Pinpoint the cell where the given text exists, returning its [x, y] midpoint coordinate. 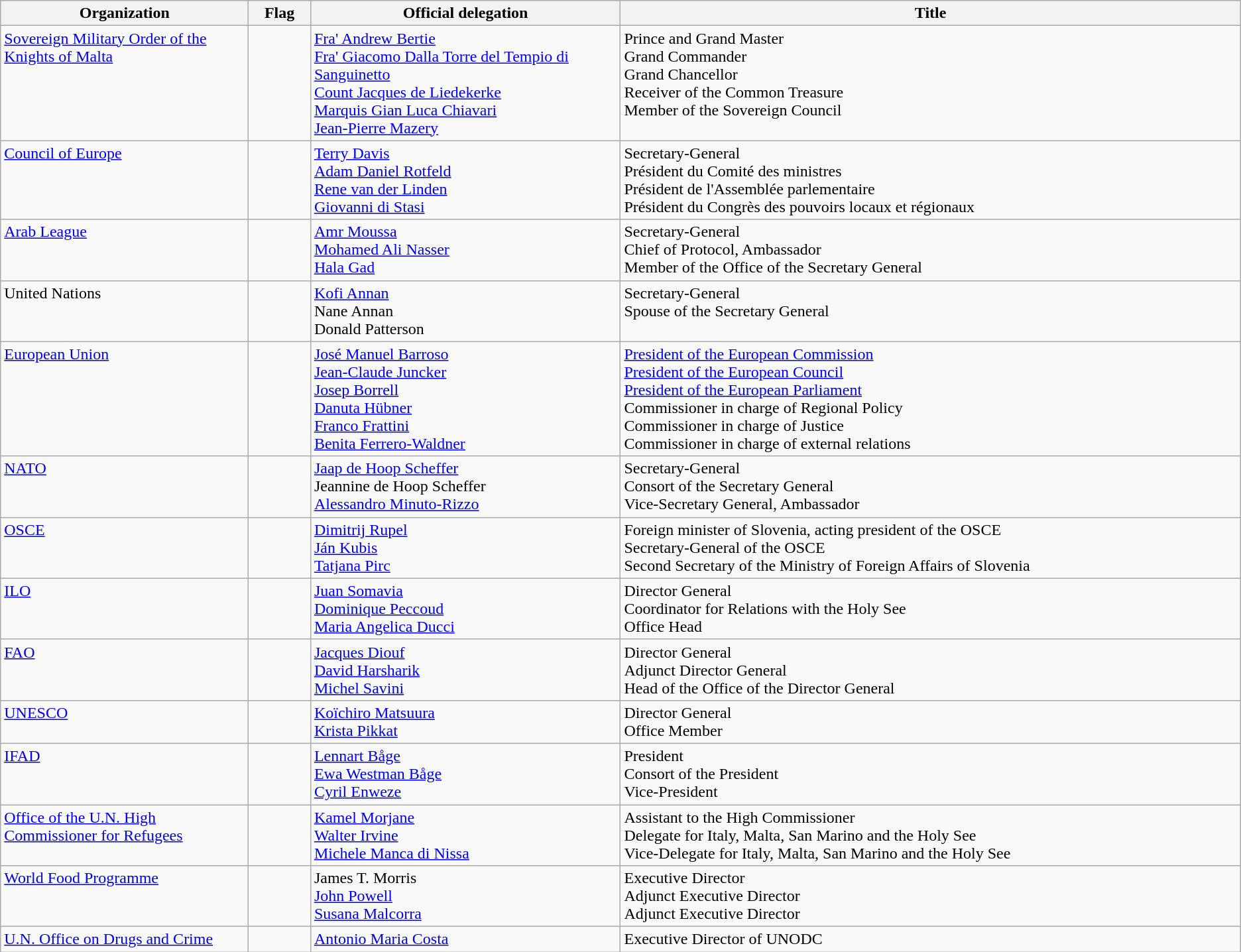
Director General Adjunct Director GeneralHead of the Office of the Director General [931, 670]
Fra' Andrew BertieFra' Giacomo Dalla Torre del Tempio di SanguinettoCount Jacques de LiedekerkeMarquis Gian Luca ChiavariJean-Pierre Mazery [465, 84]
FAO [125, 670]
Terry DavisAdam Daniel RotfeldRene van der LindenGiovanni di Stasi [465, 180]
Director GeneralCoordinator for Relations with the Holy SeeOffice Head [931, 609]
World Food Programme [125, 896]
Juan SomaviaDominique PeccoudMaria Angelica Ducci [465, 609]
Assistant to the High CommissionerDelegate for Italy, Malta, San Marino and the Holy See Vice-Delegate for Italy, Malta, San Marino and the Holy See [931, 835]
José Manuel BarrosoJean-Claude JunckerJosep BorrellDanuta HübnerFranco FrattiniBenita Ferrero-Waldner [465, 399]
U.N. Office on Drugs and Crime [125, 939]
Official delegation [465, 13]
Jaap de Hoop SchefferJeannine de Hoop SchefferAlessandro Minuto-Rizzo [465, 487]
NATO [125, 487]
Secretary-General Président du Comité des ministresPrésident de l'Assemblée parlementairePrésident du Congrès des pouvoirs locaux et régionaux [931, 180]
Antonio Maria Costa [465, 939]
Executive DirectorAdjunct Executive DirectorAdjunct Executive Director [931, 896]
Arab League [125, 250]
Office of the U.N. High Commissioner for Refugees [125, 835]
OSCE [125, 548]
Sovereign Military Order of the Knights of Malta [125, 84]
European Union [125, 399]
Dimitrij RupelJán KubisTatjana Pirc [465, 548]
Koïchiro MatsuuraKrista Pikkat [465, 721]
Secretary-GeneralConsort of the Secretary GeneralVice-Secretary General, Ambassador [931, 487]
Flag [280, 13]
James T. MorrisJohn PowellSusana Malcorra [465, 896]
Executive Director of UNODC [931, 939]
UNESCO [125, 721]
Council of Europe [125, 180]
Lennart BågeEwa Westman BågeCyril Enweze [465, 774]
Kamel MorjaneWalter IrvineMichele Manca di Nissa [465, 835]
Kofi AnnanNane AnnanDonald Patterson [465, 311]
United Nations [125, 311]
PresidentConsort of the PresidentVice-President [931, 774]
Secretary-GeneralChief of Protocol, AmbassadorMember of the Office of the Secretary General [931, 250]
Organization [125, 13]
Prince and Grand Master Grand CommanderGrand ChancellorReceiver of the Common TreasureMember of the Sovereign Council [931, 84]
IFAD [125, 774]
Amr MoussaMohamed Ali NasserHala Gad [465, 250]
Secretary-GeneralSpouse of the Secretary General [931, 311]
Director General Office Member [931, 721]
Jacques DioufDavid HarsharikMichel Savini [465, 670]
Title [931, 13]
ILO [125, 609]
